Detect which cell encompasses the target text, then output its [x, y] center coordinate. 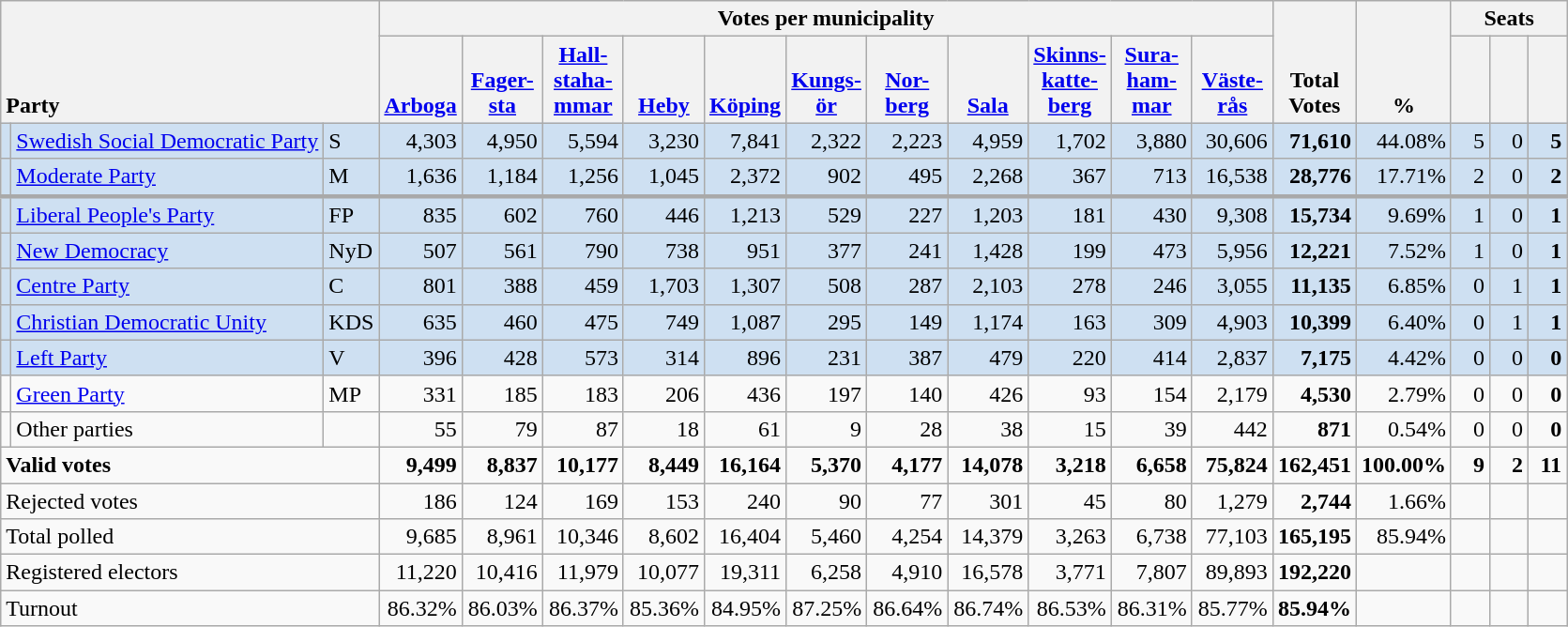
871 [1314, 429]
89,893 [1232, 573]
Other parties [167, 429]
377 [827, 251]
4,903 [1232, 322]
45 [1070, 500]
Votes per municipality [826, 19]
9.69% [1404, 214]
79 [502, 429]
140 [907, 393]
Väste- rås [1232, 80]
Kungs- ör [827, 80]
NyD [351, 251]
162,451 [1314, 465]
61 [745, 429]
246 [1151, 286]
86.37% [583, 608]
388 [502, 286]
14,078 [988, 465]
M [351, 177]
5,594 [583, 141]
10,399 [1314, 322]
1,279 [1232, 500]
199 [1070, 251]
149 [907, 322]
KDS [351, 322]
428 [502, 358]
635 [420, 322]
1,428 [988, 251]
3,055 [1232, 286]
473 [1151, 251]
1.66% [1404, 500]
71,610 [1314, 141]
11 [1548, 465]
85.36% [663, 608]
4,303 [420, 141]
192,220 [1314, 573]
10,177 [583, 465]
529 [827, 214]
713 [1151, 177]
1,702 [1070, 141]
240 [745, 500]
6,258 [827, 573]
39 [1151, 429]
6,658 [1151, 465]
Köping [745, 80]
163 [1070, 322]
Total Votes [1314, 62]
Sala [988, 80]
387 [907, 358]
14,379 [988, 537]
495 [907, 177]
17.71% [1404, 177]
30,606 [1232, 141]
561 [502, 251]
FP [351, 214]
84.95% [745, 608]
Heby [663, 80]
4,959 [988, 141]
1,636 [420, 177]
3,263 [1070, 537]
3,880 [1151, 141]
86.74% [988, 608]
459 [583, 286]
169 [583, 500]
3,218 [1070, 465]
367 [1070, 177]
4,530 [1314, 393]
426 [988, 393]
Valid votes [190, 465]
12,221 [1314, 251]
Nor- berg [907, 80]
55 [420, 429]
77 [907, 500]
Rejected votes [190, 500]
4,254 [907, 537]
100.00% [1404, 465]
790 [583, 251]
Christian Democratic Unity [167, 322]
16,404 [745, 537]
Left Party [167, 358]
278 [1070, 286]
231 [827, 358]
5,460 [827, 537]
Party [190, 62]
183 [583, 393]
Centre Party [167, 286]
Green Party [167, 393]
11,979 [583, 573]
0.54% [1404, 429]
186 [420, 500]
87.25% [827, 608]
15,734 [1314, 214]
28 [907, 429]
301 [988, 500]
8,602 [663, 537]
Total polled [190, 537]
951 [745, 251]
2,837 [1232, 358]
760 [583, 214]
801 [420, 286]
86.64% [907, 608]
16,164 [745, 465]
902 [827, 177]
4,950 [502, 141]
738 [663, 251]
442 [1232, 429]
287 [907, 286]
10,346 [583, 537]
2,223 [907, 141]
Registered electors [190, 573]
602 [502, 214]
835 [420, 214]
MP [351, 393]
9,308 [1232, 214]
331 [420, 393]
1,203 [988, 214]
S [351, 141]
4,177 [907, 465]
87 [583, 429]
C [351, 286]
10,416 [502, 573]
749 [663, 322]
295 [827, 322]
7,807 [1151, 573]
2,179 [1232, 393]
80 [1151, 500]
86.03% [502, 608]
Swedish Social Democratic Party [167, 141]
181 [1070, 214]
896 [745, 358]
6.85% [1404, 286]
86.32% [420, 608]
573 [583, 358]
2,372 [745, 177]
11,135 [1314, 286]
18 [663, 429]
4,910 [907, 573]
154 [1151, 393]
Moderate Party [167, 177]
479 [988, 358]
8,961 [502, 537]
197 [827, 393]
460 [502, 322]
Sura- ham- mar [1151, 80]
309 [1151, 322]
153 [663, 500]
446 [663, 214]
Seats [1509, 19]
Fager- sta [502, 80]
1,213 [745, 214]
Liberal People's Party [167, 214]
7.52% [1404, 251]
93 [1070, 393]
436 [745, 393]
5,370 [827, 465]
3,230 [663, 141]
77,103 [1232, 537]
396 [420, 358]
44.08% [1404, 141]
220 [1070, 358]
414 [1151, 358]
314 [663, 358]
16,578 [988, 573]
5,956 [1232, 251]
38 [988, 429]
206 [663, 393]
7,841 [745, 141]
10,077 [663, 573]
2,268 [988, 177]
16,538 [1232, 177]
4.42% [1404, 358]
8,449 [663, 465]
2,103 [988, 286]
2.79% [1404, 393]
165,195 [1314, 537]
11,220 [420, 573]
124 [502, 500]
% [1404, 62]
185 [502, 393]
227 [907, 214]
1,703 [663, 286]
1,307 [745, 286]
Hall- staha- mmar [583, 80]
86.31% [1151, 608]
V [351, 358]
9,499 [420, 465]
19,311 [745, 573]
86.53% [1070, 608]
6.40% [1404, 322]
28,776 [1314, 177]
7,175 [1314, 358]
1,184 [502, 177]
2,322 [827, 141]
1,174 [988, 322]
9,685 [420, 537]
1,045 [663, 177]
15 [1070, 429]
Arboga [420, 80]
90 [827, 500]
3,771 [1070, 573]
508 [827, 286]
75,824 [1232, 465]
New Democracy [167, 251]
2,744 [1314, 500]
241 [907, 251]
8,837 [502, 465]
1,256 [583, 177]
430 [1151, 214]
6,738 [1151, 537]
85.77% [1232, 608]
475 [583, 322]
1,087 [745, 322]
507 [420, 251]
Turnout [190, 608]
Skinns- katte- berg [1070, 80]
